Scan for the cell matching the given text and deliver its [X, Y] coordinate at center. 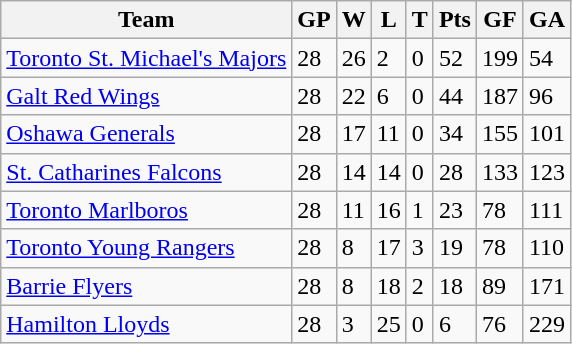
Toronto Marlboros [146, 210]
54 [546, 58]
Barrie Flyers [146, 286]
W [354, 20]
187 [500, 96]
229 [546, 324]
22 [354, 96]
GA [546, 20]
Toronto Young Rangers [146, 248]
Hamilton Lloyds [146, 324]
T [420, 20]
199 [500, 58]
110 [546, 248]
89 [500, 286]
155 [500, 134]
52 [454, 58]
19 [454, 248]
GP [314, 20]
Oshawa Generals [146, 134]
St. Catharines Falcons [146, 172]
76 [500, 324]
Pts [454, 20]
23 [454, 210]
1 [420, 210]
111 [546, 210]
101 [546, 134]
34 [454, 134]
123 [546, 172]
Toronto St. Michael's Majors [146, 58]
Galt Red Wings [146, 96]
GF [500, 20]
96 [546, 96]
16 [388, 210]
L [388, 20]
25 [388, 324]
44 [454, 96]
26 [354, 58]
171 [546, 286]
133 [500, 172]
Team [146, 20]
